Output the (x, y) coordinate of the center of the cell containing the given text.  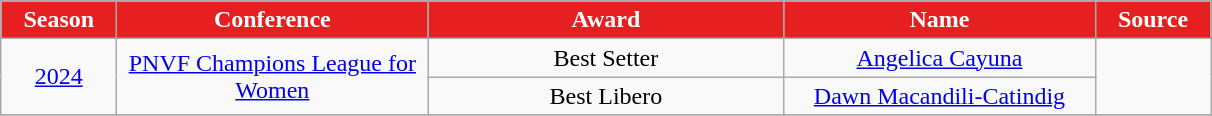
Dawn Macandili-Catindig (940, 96)
PNVF Champions League for Women (272, 77)
2024 (59, 77)
Best Libero (606, 96)
Season (59, 20)
Conference (272, 20)
Name (940, 20)
Award (606, 20)
Angelica Cayuna (940, 58)
Best Setter (606, 58)
Source (1153, 20)
